Identify which cell holds the provided text, then report its [x, y] central coordinate. 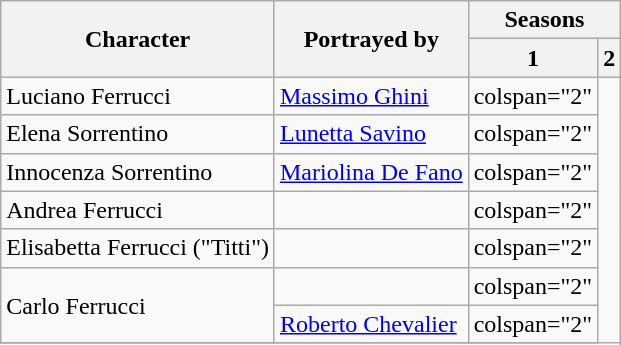
Luciano Ferrucci [138, 96]
Mariolina De Fano [371, 172]
Andrea Ferrucci [138, 210]
Portrayed by [371, 39]
Character [138, 39]
2 [610, 58]
Seasons [544, 20]
Elisabetta Ferrucci ("Titti") [138, 248]
Roberto Chevalier [371, 324]
Massimo Ghini [371, 96]
Carlo Ferrucci [138, 305]
Innocenza Sorrentino [138, 172]
Lunetta Savino [371, 134]
1 [533, 58]
Elena Sorrentino [138, 134]
